Detect which cell encompasses the target text, then output its [x, y] center coordinate. 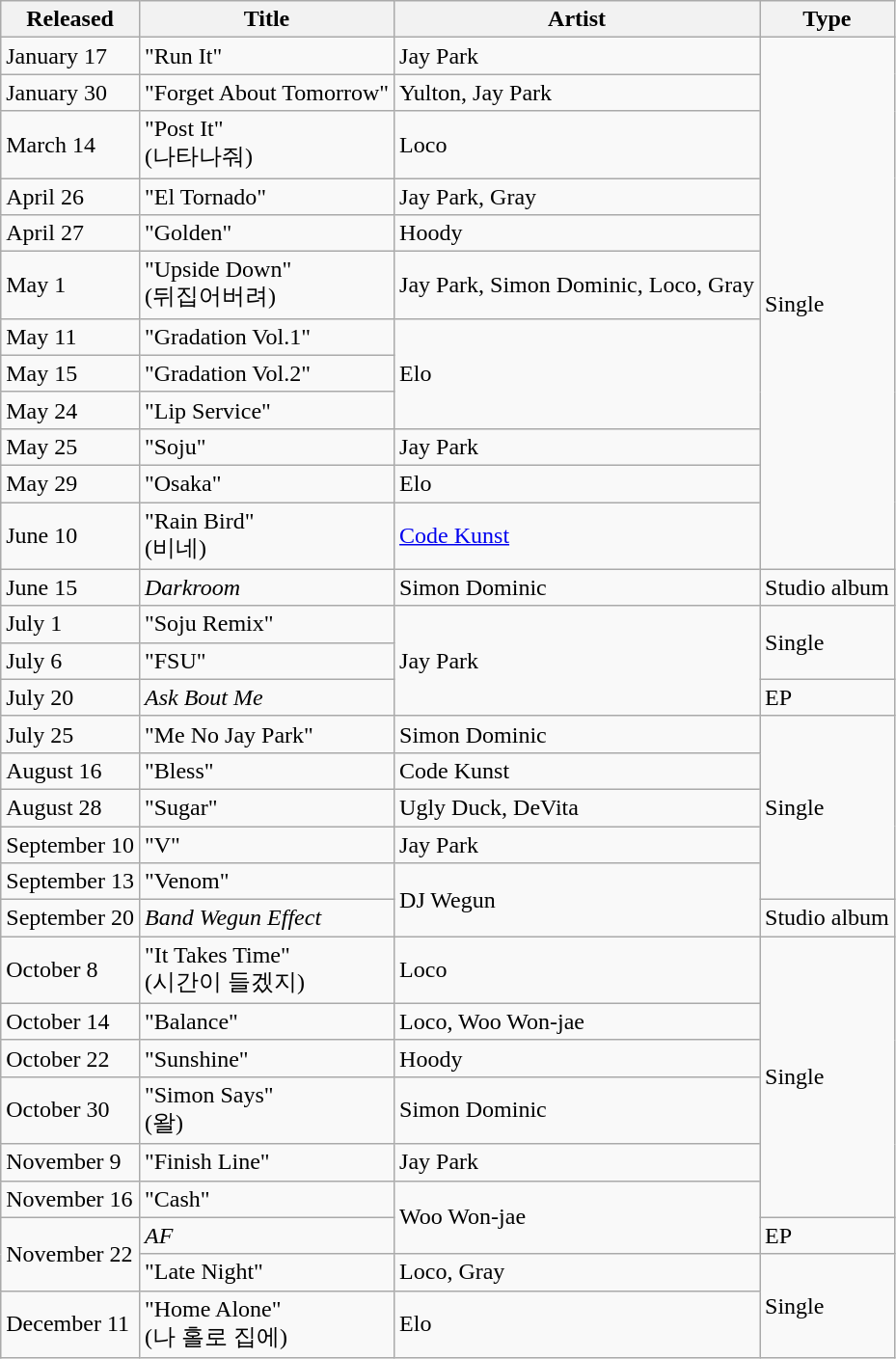
"Sunshine" [266, 1058]
"Golden" [266, 233]
"Finish Line" [266, 1162]
"Bless" [266, 771]
April 27 [70, 233]
"Balance" [266, 1021]
"Me No Jay Park" [266, 734]
"Upside Down"(뒤집어버려) [266, 285]
June 10 [70, 535]
Released [70, 19]
July 20 [70, 697]
October 8 [70, 970]
December 11 [70, 1324]
Darkroom [266, 587]
May 15 [70, 373]
"Post It"(나타나줘) [266, 145]
Jay Park, Simon Dominic, Loco, Gray [577, 285]
January 30 [70, 93]
Artist [577, 19]
Yulton, Jay Park [577, 93]
Loco, Woo Won-jae [577, 1021]
October 30 [70, 1110]
June 15 [70, 587]
Band Wegun Effect [266, 918]
May 25 [70, 447]
August 28 [70, 807]
Ugly Duck, DeVita [577, 807]
May 24 [70, 410]
"El Tornado" [266, 196]
"Simon Says"(왈) [266, 1110]
"Lip Service" [266, 410]
October 22 [70, 1058]
May 1 [70, 285]
"Osaka" [266, 483]
"Soju Remix" [266, 624]
"Forget About Tomorrow" [266, 93]
"Rain Bird"(비네) [266, 535]
August 16 [70, 771]
"FSU" [266, 661]
May 11 [70, 337]
May 29 [70, 483]
"Run It" [266, 56]
July 25 [70, 734]
July 1 [70, 624]
Jay Park, Gray [577, 196]
March 14 [70, 145]
"It Takes Time"(시간이 들겠지) [266, 970]
July 6 [70, 661]
November 16 [70, 1199]
"Gradation Vol.1" [266, 337]
April 26 [70, 196]
Woo Won-jae [577, 1217]
"Cash" [266, 1199]
"Venom" [266, 882]
January 17 [70, 56]
Loco, Gray [577, 1272]
October 14 [70, 1021]
November 22 [70, 1254]
September 10 [70, 844]
Type [828, 19]
DJ Wegun [577, 900]
"Soju" [266, 447]
"V" [266, 844]
September 20 [70, 918]
"Sugar" [266, 807]
Ask Bout Me [266, 697]
"Home Alone"(나 홀로 집에) [266, 1324]
November 9 [70, 1162]
"Gradation Vol.2" [266, 373]
Title [266, 19]
September 13 [70, 882]
"Late Night" [266, 1272]
AF [266, 1236]
